Return (X, Y) of the center of cell containing provided text 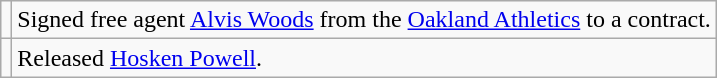
Released Hosken Powell. (364, 58)
Signed free agent Alvis Woods from the Oakland Athletics to a contract. (364, 20)
